From the cell containing the given text, extract its center point as [X, Y] coordinate. 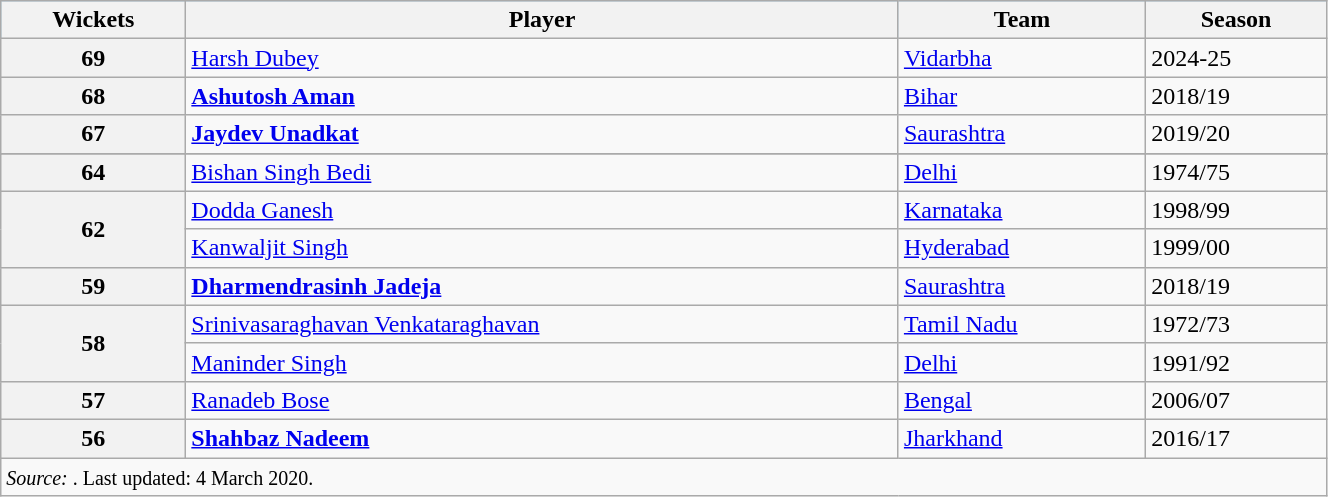
Jaydev Unadkat [542, 134]
Shahbaz Nadeem [542, 438]
Kanwaljit Singh [542, 248]
56 [94, 438]
Hyderabad [1022, 248]
Karnataka [1022, 210]
Wickets [94, 20]
69 [94, 58]
Source: . Last updated: 4 March 2020. [664, 477]
64 [94, 172]
2006/07 [1236, 400]
Dharmendrasinh Jadeja [542, 286]
Team [1022, 20]
Player [542, 20]
Srinivasaraghavan Venkataraghavan [542, 324]
1999/00 [1236, 248]
Bihar [1022, 96]
Season [1236, 20]
Bishan Singh Bedi [542, 172]
Dodda Ganesh [542, 210]
2019/20 [1236, 134]
67 [94, 134]
62 [94, 229]
2024-25 [1236, 58]
1972/73 [1236, 324]
Ranadeb Bose [542, 400]
Maninder Singh [542, 362]
59 [94, 286]
1991/92 [1236, 362]
Harsh Dubey [542, 58]
Jharkhand [1022, 438]
Tamil Nadu [1022, 324]
57 [94, 400]
1974/75 [1236, 172]
1998/99 [1236, 210]
Ashutosh Aman [542, 96]
58 [94, 343]
Vidarbha [1022, 58]
Bengal [1022, 400]
68 [94, 96]
2016/17 [1236, 438]
